Return the [X, Y] coordinate for the center point of the cell that contains the specified text.  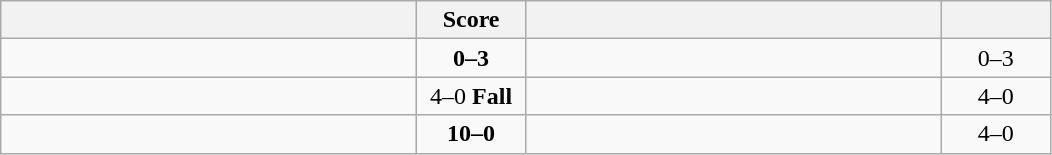
10–0 [472, 134]
Score [472, 20]
4–0 Fall [472, 96]
